Pinpoint the cell where the given text exists, returning its [X, Y] midpoint coordinate. 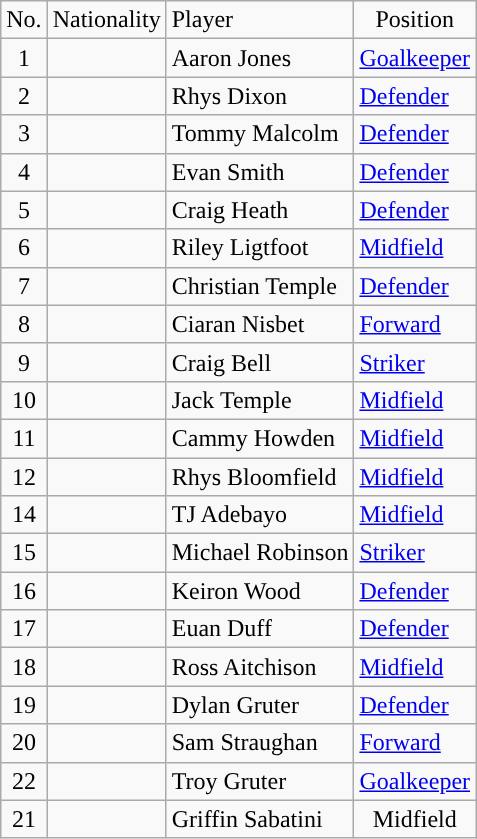
Michael Robinson [260, 553]
5 [24, 210]
19 [24, 705]
20 [24, 743]
Riley Ligtfoot [260, 248]
7 [24, 286]
6 [24, 248]
No. [24, 20]
21 [24, 819]
Position [415, 20]
8 [24, 324]
Craig Heath [260, 210]
Dylan Gruter [260, 705]
15 [24, 553]
Jack Temple [260, 400]
Ross Aitchison [260, 667]
Evan Smith [260, 172]
11 [24, 438]
Aaron Jones [260, 58]
Rhys Bloomfield [260, 477]
Griffin Sabatini [260, 819]
Christian Temple [260, 286]
Cammy Howden [260, 438]
10 [24, 400]
9 [24, 362]
16 [24, 591]
Player [260, 20]
Ciaran Nisbet [260, 324]
Sam Straughan [260, 743]
17 [24, 629]
Rhys Dixon [260, 96]
4 [24, 172]
Euan Duff [260, 629]
2 [24, 96]
12 [24, 477]
Craig Bell [260, 362]
14 [24, 515]
Keiron Wood [260, 591]
22 [24, 781]
Tommy Malcolm [260, 134]
18 [24, 667]
TJ Adebayo [260, 515]
3 [24, 134]
1 [24, 58]
Nationality [106, 20]
Troy Gruter [260, 781]
